Identify which cell holds the provided text, then report its [X, Y] central coordinate. 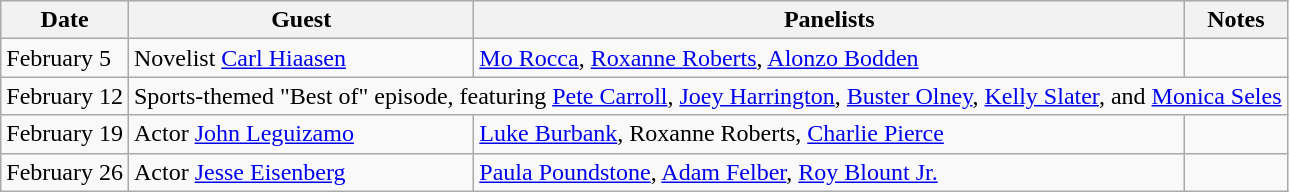
February 12 [65, 96]
Notes [1236, 20]
February 26 [65, 172]
Luke Burbank, Roxanne Roberts, Charlie Pierce [830, 134]
Mo Rocca, Roxanne Roberts, Alonzo Bodden [830, 58]
Sports-themed "Best of" episode, featuring Pete Carroll, Joey Harrington, Buster Olney, Kelly Slater, and Monica Seles [708, 96]
February 19 [65, 134]
Paula Poundstone, Adam Felber, Roy Blount Jr. [830, 172]
Panelists [830, 20]
Actor Jesse Eisenberg [300, 172]
February 5 [65, 58]
Novelist Carl Hiaasen [300, 58]
Actor John Leguizamo [300, 134]
Date [65, 20]
Guest [300, 20]
